From the cell containing the given text, extract its center point as [x, y] coordinate. 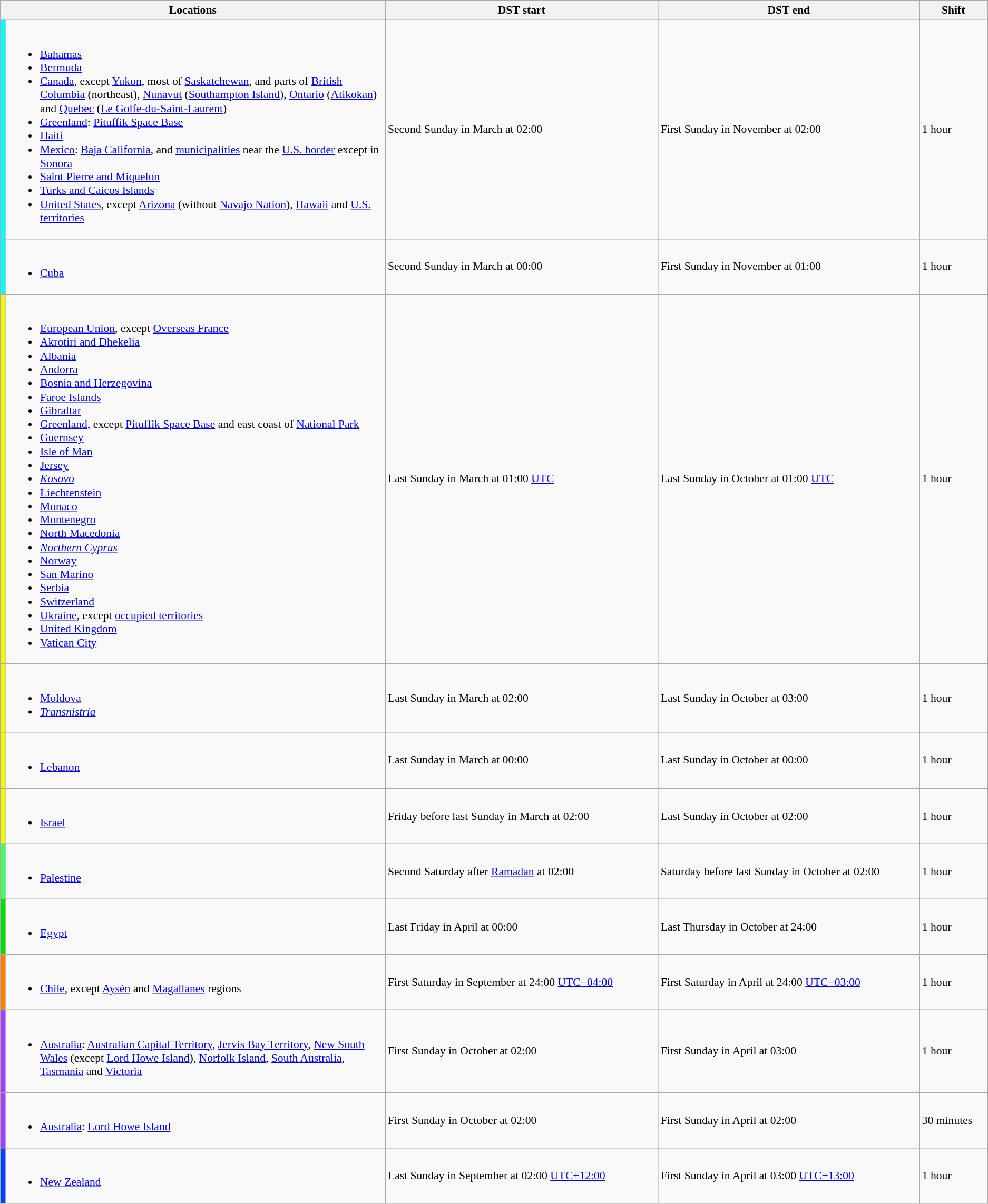
Last Sunday in March at 01:00 UTC [522, 479]
Last Sunday in September at 02:00 UTC+12:00 [522, 1176]
Second Sunday in March at 02:00 [522, 129]
Last Sunday in October at 01:00 UTC [789, 479]
First Sunday in November at 02:00 [789, 129]
Last Sunday in March at 02:00 [522, 699]
DST start [522, 10]
Shift [954, 10]
Last Thursday in October at 24:00 [789, 926]
First Sunday in April at 03:00 UTC+13:00 [789, 1176]
First Sunday in April at 03:00 [789, 1052]
MoldovaTransnistria [195, 699]
Locations [193, 10]
Last Friday in April at 00:00 [522, 926]
30 minutes [954, 1120]
First Saturday in April at 24:00 UTC−03:00 [789, 982]
Second Saturday after Ramadan at 02:00 [522, 872]
Chile, except Aysén and Magallanes regions [195, 982]
Last Sunday in October at 03:00 [789, 699]
DST end [789, 10]
Second Sunday in March at 00:00 [522, 267]
Lebanon [195, 761]
New Zealand [195, 1176]
First Saturday in September at 24:00 UTC−04:00 [522, 982]
Saturday before last Sunday in October at 02:00 [789, 872]
Last Sunday in October at 00:00 [789, 761]
Israel [195, 816]
Cuba [195, 267]
Last Sunday in March at 00:00 [522, 761]
Egypt [195, 926]
Australia: Lord Howe Island [195, 1120]
First Sunday in November at 01:00 [789, 267]
Last Sunday in October at 02:00 [789, 816]
First Sunday in April at 02:00 [789, 1120]
Palestine [195, 872]
Friday before last Sunday in March at 02:00 [522, 816]
